Capture the cell that displays the provided text and extract its [x, y] central coordinate. 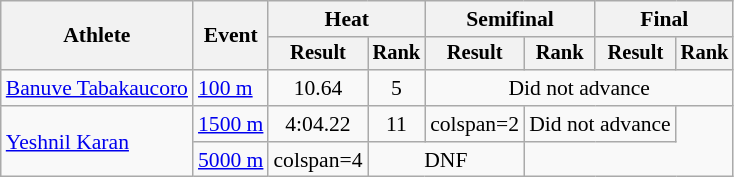
Banuve Tabakaucoro [97, 88]
1500 m [230, 124]
4:04.22 [318, 124]
Yeshnil Karan [97, 142]
Event [230, 36]
5 [397, 88]
Final [664, 19]
10.64 [318, 88]
Semifinal [510, 19]
11 [397, 124]
Heat [346, 19]
Athlete [97, 36]
100 m [230, 88]
colspan=2 [474, 124]
